Detect which cell encompasses the target text, then output its (X, Y) center coordinate. 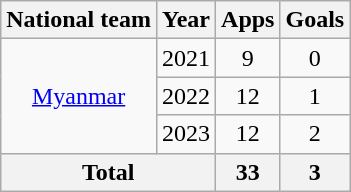
Year (186, 20)
3 (315, 172)
Myanmar (79, 96)
National team (79, 20)
2022 (186, 96)
Apps (248, 20)
Goals (315, 20)
2 (315, 134)
0 (315, 58)
2021 (186, 58)
33 (248, 172)
9 (248, 58)
Total (108, 172)
2023 (186, 134)
1 (315, 96)
